Scan for the cell matching the given text and deliver its (x, y) coordinate at center. 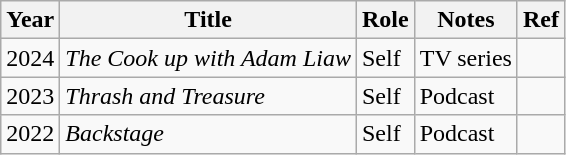
Year (30, 20)
Thrash and Treasure (208, 96)
Backstage (208, 134)
TV series (466, 58)
Notes (466, 20)
2023 (30, 96)
2024 (30, 58)
Title (208, 20)
Ref (540, 20)
Role (385, 20)
2022 (30, 134)
The Cook up with Adam Liaw (208, 58)
